Search for the cell housing the specified text and yield its [x, y] center coordinate. 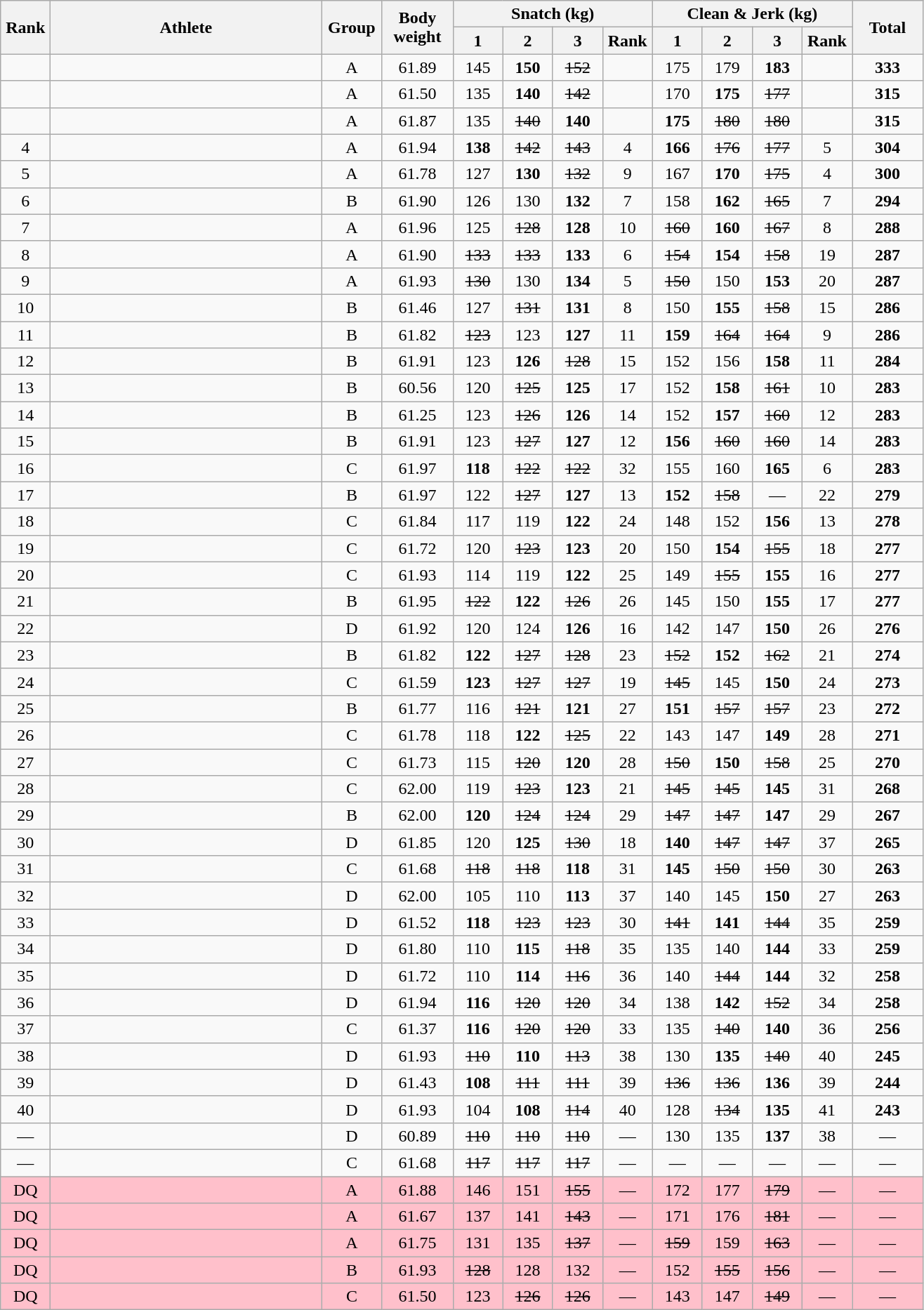
245 [887, 1056]
265 [887, 842]
161 [777, 388]
183 [777, 67]
Body weight [417, 27]
61.73 [417, 762]
104 [477, 1109]
60.89 [417, 1136]
294 [887, 201]
61.88 [417, 1190]
271 [887, 735]
61.67 [417, 1217]
273 [887, 682]
153 [777, 281]
60.56 [417, 388]
256 [887, 1029]
61.59 [417, 682]
171 [677, 1217]
41 [827, 1109]
333 [887, 67]
61.77 [417, 708]
304 [887, 147]
278 [887, 522]
Snatch (kg) [553, 14]
Clean & Jerk (kg) [752, 14]
61.80 [417, 949]
270 [887, 762]
274 [887, 655]
Athlete [186, 27]
61.43 [417, 1083]
61.84 [417, 522]
61.96 [417, 227]
276 [887, 628]
279 [887, 495]
Group [352, 27]
61.25 [417, 415]
288 [887, 227]
61.89 [417, 67]
163 [777, 1243]
61.52 [417, 922]
267 [887, 816]
61.87 [417, 121]
172 [677, 1190]
146 [477, 1190]
61.75 [417, 1243]
244 [887, 1083]
166 [677, 147]
181 [777, 1217]
243 [887, 1109]
61.92 [417, 628]
272 [887, 708]
105 [477, 896]
61.95 [417, 602]
Total [887, 27]
300 [887, 174]
268 [887, 789]
61.37 [417, 1029]
148 [677, 522]
61.85 [417, 842]
61.46 [417, 307]
284 [887, 362]
